Provide the [x, y] coordinate of the cell's center where the given text is located.  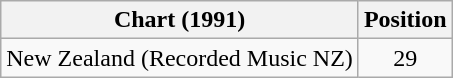
Position [405, 20]
Chart (1991) [180, 20]
29 [405, 58]
New Zealand (Recorded Music NZ) [180, 58]
